Detect which cell encompasses the target text, then output its [X, Y] center coordinate. 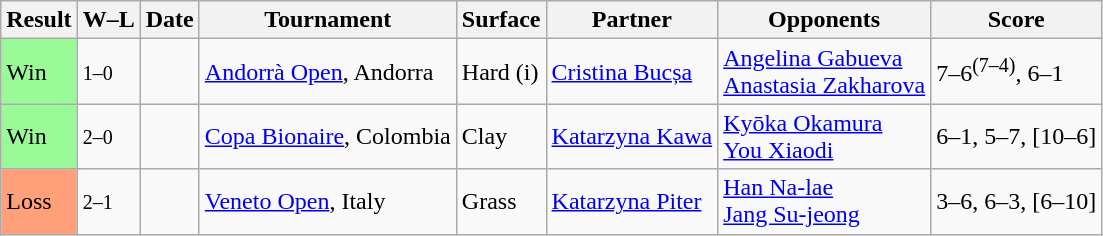
Kyōka Okamura You Xiaodi [824, 136]
2–0 [108, 136]
Loss [39, 202]
7–6(7–4), 6–1 [1016, 72]
Hard (i) [501, 72]
3–6, 6–3, [6–10] [1016, 202]
Tournament [328, 20]
Andorrà Open, Andorra [328, 72]
1–0 [108, 72]
Katarzyna Kawa [632, 136]
Cristina Bucșa [632, 72]
6–1, 5–7, [10–6] [1016, 136]
Score [1016, 20]
Opponents [824, 20]
2–1 [108, 202]
Grass [501, 202]
W–L [108, 20]
Copa Bionaire, Colombia [328, 136]
Han Na-lae Jang Su-jeong [824, 202]
Date [170, 20]
Clay [501, 136]
Partner [632, 20]
Angelina Gabueva Anastasia Zakharova [824, 72]
Katarzyna Piter [632, 202]
Result [39, 20]
Surface [501, 20]
Veneto Open, Italy [328, 202]
